Detect which cell encompasses the target text, then output its (x, y) center coordinate. 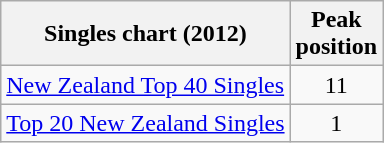
1 (336, 123)
11 (336, 85)
Top 20 New Zealand Singles (146, 123)
Peakposition (336, 34)
New Zealand Top 40 Singles (146, 85)
Singles chart (2012) (146, 34)
